Extract the (x, y) coordinate from the center of the cell holding the provided text.  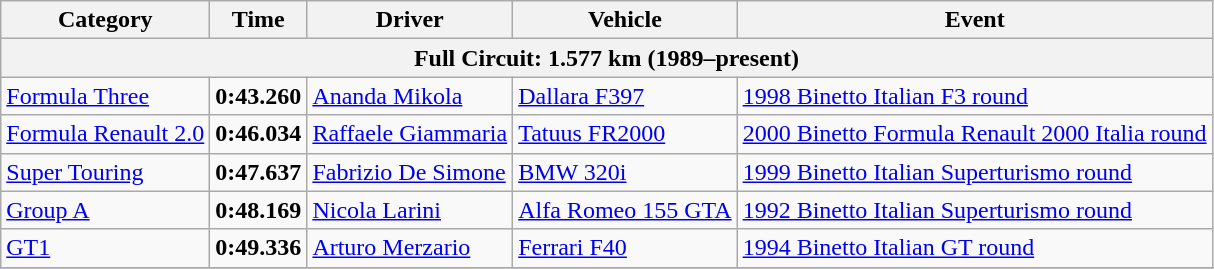
Formula Renault 2.0 (106, 134)
Event (974, 20)
Fabrizio De Simone (410, 172)
GT1 (106, 248)
1999 Binetto Italian Superturismo round (974, 172)
Dallara F397 (625, 96)
Alfa Romeo 155 GTA (625, 210)
1992 Binetto Italian Superturismo round (974, 210)
Time (258, 20)
Ferrari F40 (625, 248)
1994 Binetto Italian GT round (974, 248)
Driver (410, 20)
0:49.336 (258, 248)
2000 Binetto Formula Renault 2000 Italia round (974, 134)
0:43.260 (258, 96)
1998 Binetto Italian F3 round (974, 96)
0:46.034 (258, 134)
Group A (106, 210)
0:47.637 (258, 172)
Arturo Merzario (410, 248)
Super Touring (106, 172)
Nicola Larini (410, 210)
Ananda Mikola (410, 96)
Category (106, 20)
BMW 320i (625, 172)
Vehicle (625, 20)
Full Circuit: 1.577 km (1989–present) (606, 58)
Formula Three (106, 96)
Tatuus FR2000 (625, 134)
Raffaele Giammaria (410, 134)
0:48.169 (258, 210)
